Pinpoint the cell where the given text exists, returning its (X, Y) midpoint coordinate. 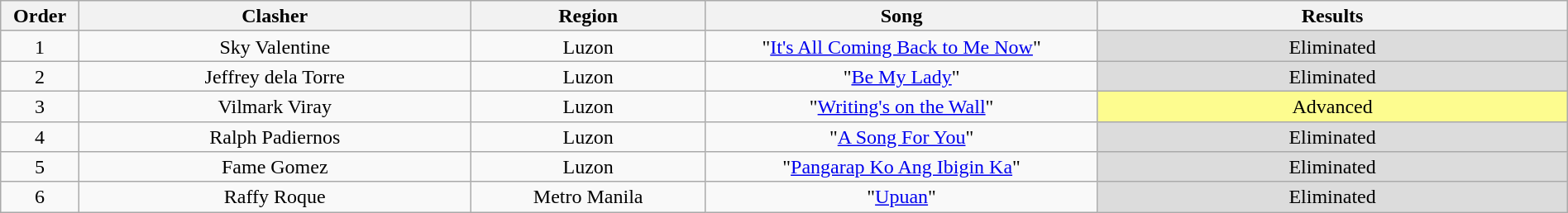
"Writing's on the Wall" (901, 106)
"It's All Coming Back to Me Now" (901, 46)
"Upuan" (901, 196)
4 (40, 137)
Fame Gomez (275, 167)
5 (40, 167)
Metro Manila (588, 196)
1 (40, 46)
Vilmark Viray (275, 106)
6 (40, 196)
Sky Valentine (275, 46)
3 (40, 106)
"Be My Lady" (901, 76)
Raffy Roque (275, 196)
"Pangarap Ko Ang Ibigin Ka" (901, 167)
"A Song For You" (901, 137)
Results (1332, 17)
Jeffrey dela Torre (275, 76)
Region (588, 17)
Ralph Padiernos (275, 137)
Song (901, 17)
Clasher (275, 17)
Advanced (1332, 106)
Order (40, 17)
2 (40, 76)
